Scan for the cell matching the given text and deliver its (X, Y) coordinate at center. 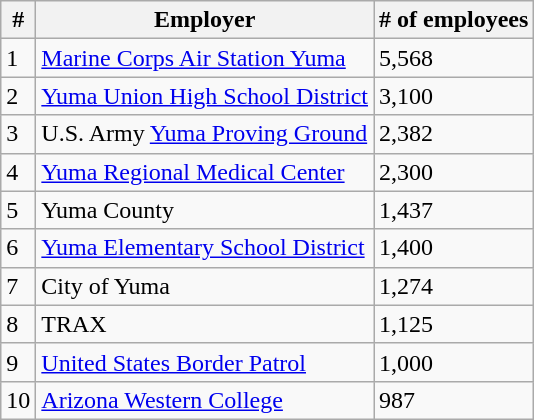
2 (18, 96)
# of employees (454, 20)
U.S. Army Yuma Proving Ground (205, 134)
Yuma Regional Medical Center (205, 172)
5,568 (454, 58)
Yuma Union High School District (205, 96)
Arizona Western College (205, 400)
4 (18, 172)
1,437 (454, 210)
2,300 (454, 172)
987 (454, 400)
6 (18, 248)
5 (18, 210)
2,382 (454, 134)
1,400 (454, 248)
8 (18, 324)
1,125 (454, 324)
1,274 (454, 286)
1,000 (454, 362)
1 (18, 58)
3,100 (454, 96)
TRAX (205, 324)
# (18, 20)
7 (18, 286)
City of Yuma (205, 286)
Yuma County (205, 210)
Employer (205, 20)
Yuma Elementary School District (205, 248)
3 (18, 134)
United States Border Patrol (205, 362)
10 (18, 400)
Marine Corps Air Station Yuma (205, 58)
9 (18, 362)
